Identify which cell holds the provided text, then report its [x, y] central coordinate. 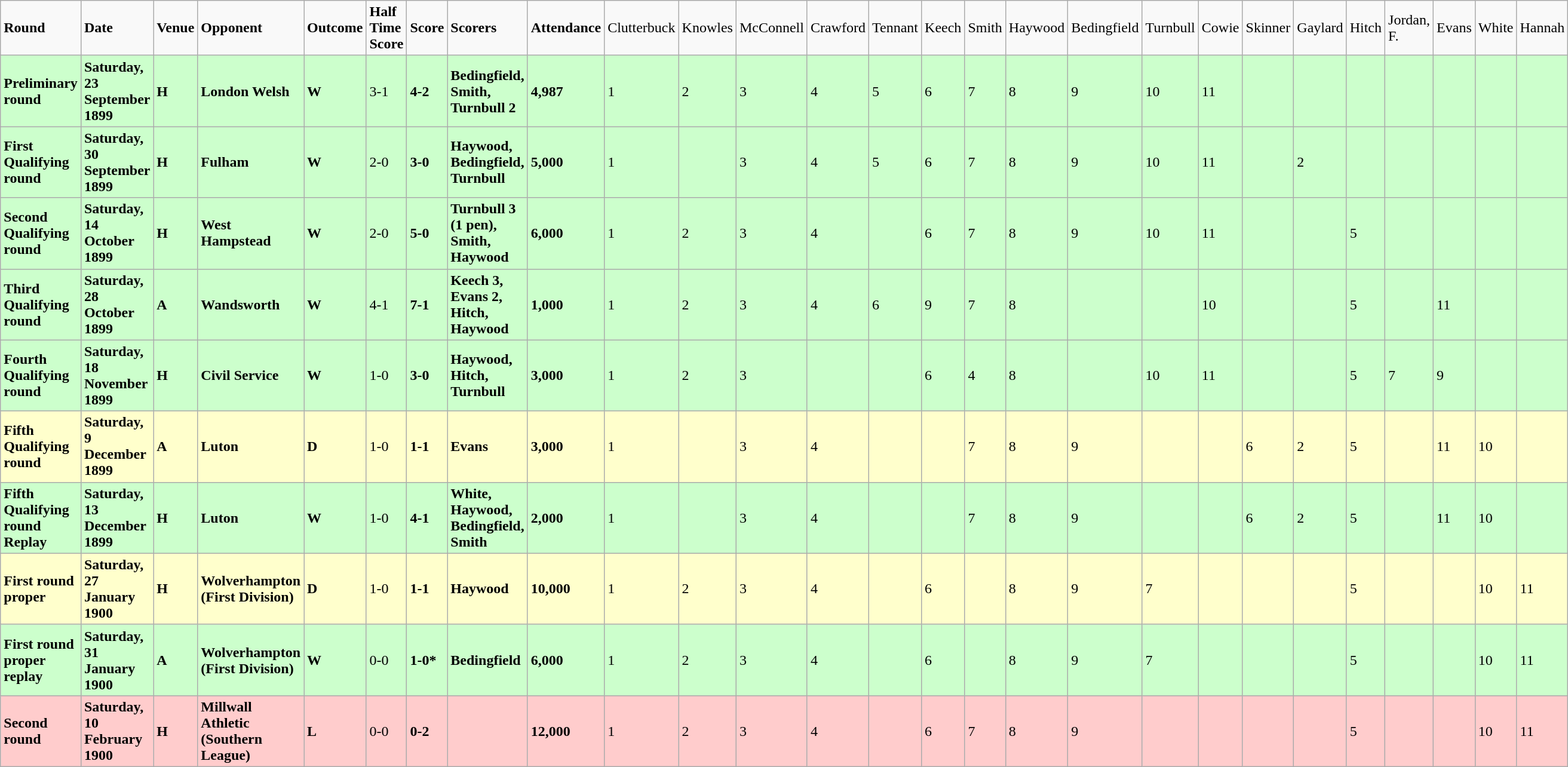
Saturday, 18 November 1899 [117, 375]
Saturday, 27 January 1900 [117, 589]
Date [117, 28]
Fifth Qualifying round [41, 447]
Turnbull 3 (1 pen), Smith, Haywood [487, 233]
Saturday, 13 December 1899 [117, 517]
Keech 3, Evans 2, Hitch, Haywood [487, 305]
Fourth Qualifying round [41, 375]
First round proper [41, 589]
Scorers [487, 28]
0-2 [427, 731]
Saturday, 30 September 1899 [117, 162]
Fifth Qualifying round Replay [41, 517]
2,000 [566, 517]
Third Qualifying round [41, 305]
10,000 [566, 589]
Saturday, 14 October 1899 [117, 233]
Jordan, F. [1410, 28]
12,000 [566, 731]
Civil Service [251, 375]
White, Haywood, Bedingfield, Smith [487, 517]
Knowles [707, 28]
Turnbull [1170, 28]
Haywood, Bedingfield, Turnbull [487, 162]
4,987 [566, 91]
Fulham [251, 162]
Score [427, 28]
1,000 [566, 305]
1-0* [427, 659]
Crawford [837, 28]
Clutterbuck [642, 28]
Millwall Athletic (Southern League) [251, 731]
Bedingfield, Smith, Turnbull 2 [487, 91]
First round proper replay [41, 659]
5,000 [566, 162]
Saturday, 23 September 1899 [117, 91]
Second Qualifying round [41, 233]
White [1496, 28]
Keech [943, 28]
Hitch [1366, 28]
Attendance [566, 28]
Half Time Score [386, 28]
7-1 [427, 305]
London Welsh [251, 91]
McConnell [772, 28]
Outcome [335, 28]
Tennant [895, 28]
Saturday, 31 January 1900 [117, 659]
5-0 [427, 233]
Gaylard [1320, 28]
Wandsworth [251, 305]
First Qualifying round [41, 162]
Preliminary round [41, 91]
Haywood, Hitch, Turnbull [487, 375]
Saturday, 9 December 1899 [117, 447]
Smith [985, 28]
Saturday, 10 February 1900 [117, 731]
Cowie [1220, 28]
Venue [176, 28]
Second round [41, 731]
Saturday, 28 October 1899 [117, 305]
4-2 [427, 91]
3-1 [386, 91]
Hannah [1542, 28]
Opponent [251, 28]
Skinner [1268, 28]
L [335, 731]
West Hampstead [251, 233]
Round [41, 28]
